Output the (X, Y) coordinate of the center of the cell containing the given text.  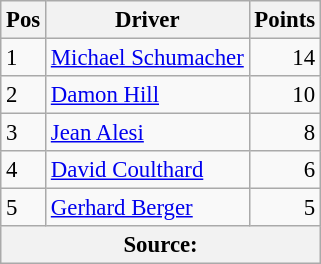
Source: (161, 245)
Gerhard Berger (148, 208)
Pos (24, 20)
David Coulthard (148, 170)
6 (284, 170)
Points (284, 20)
1 (24, 58)
Michael Schumacher (148, 58)
2 (24, 95)
4 (24, 170)
14 (284, 58)
8 (284, 133)
Jean Alesi (148, 133)
10 (284, 95)
Driver (148, 20)
Damon Hill (148, 95)
3 (24, 133)
